Output the [X, Y] coordinate of the center of the cell containing the given text.  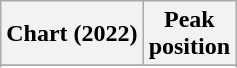
Chart (2022) [72, 34]
Peakposition [189, 34]
